Extract the (X, Y) coordinate from the center of the cell holding the provided text.  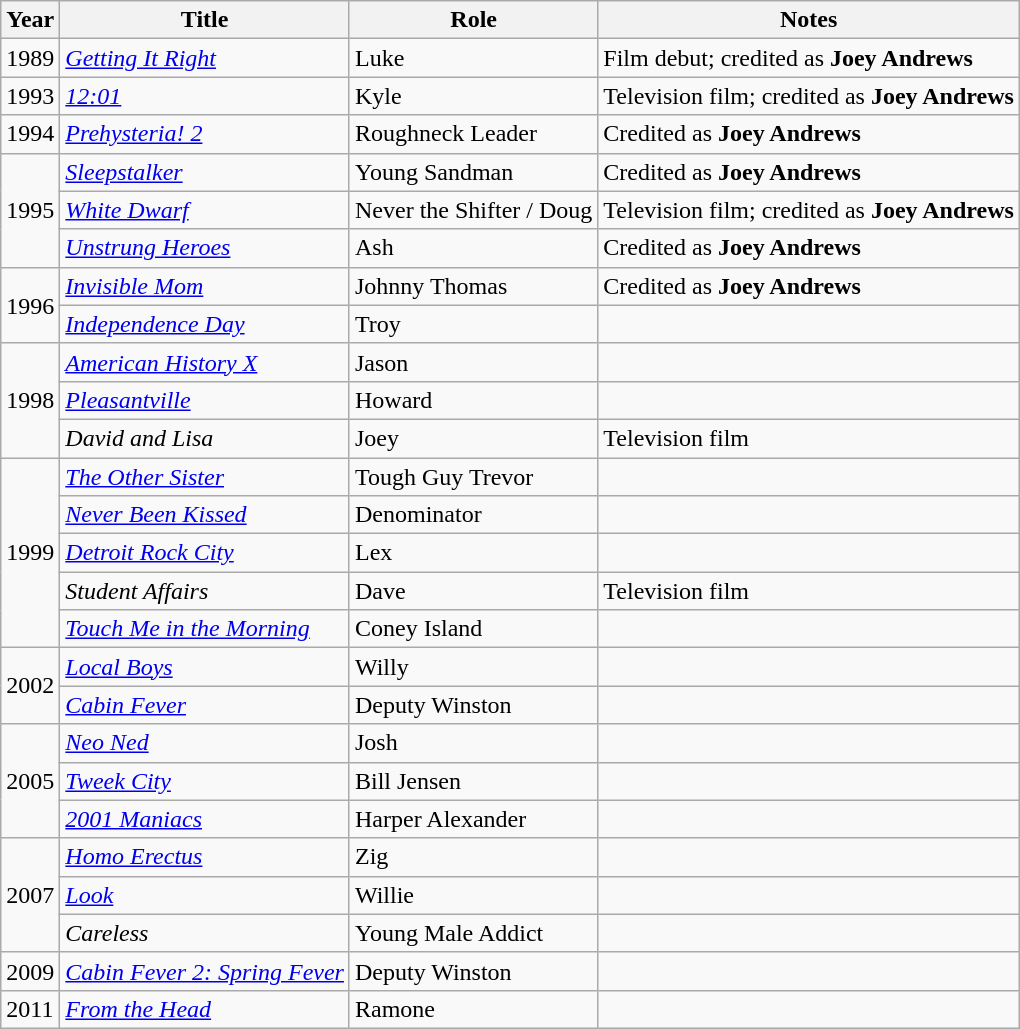
Roughneck Leader (473, 134)
Film debut; credited as Joey Andrews (809, 58)
1995 (30, 210)
Troy (473, 324)
Getting It Right (205, 58)
Jason (473, 362)
Harper Alexander (473, 819)
David and Lisa (205, 438)
American History X (205, 362)
Detroit Rock City (205, 553)
1999 (30, 553)
Unstrung Heroes (205, 248)
Willie (473, 895)
Young Male Addict (473, 933)
1996 (30, 305)
From the Head (205, 1009)
Tough Guy Trevor (473, 477)
Ramone (473, 1009)
Dave (473, 591)
Coney Island (473, 629)
Independence Day (205, 324)
Denominator (473, 515)
2007 (30, 895)
1993 (30, 96)
Cabin Fever 2: Spring Fever (205, 971)
Joey (473, 438)
Young Sandman (473, 172)
1989 (30, 58)
2005 (30, 781)
2011 (30, 1009)
Bill Jensen (473, 781)
Title (205, 20)
Ash (473, 248)
Never the Shifter / Doug (473, 210)
Kyle (473, 96)
Local Boys (205, 667)
Look (205, 895)
White Dwarf (205, 210)
Cabin Fever (205, 705)
Pleasantville (205, 400)
Howard (473, 400)
Notes (809, 20)
Luke (473, 58)
12:01 (205, 96)
Homo Erectus (205, 857)
Sleepstalker (205, 172)
Neo Ned (205, 743)
Tweek City (205, 781)
The Other Sister (205, 477)
2001 Maniacs (205, 819)
Lex (473, 553)
1998 (30, 400)
2002 (30, 686)
Johnny Thomas (473, 286)
Touch Me in the Morning (205, 629)
Never Been Kissed (205, 515)
Willy (473, 667)
Josh (473, 743)
Zig (473, 857)
Invisible Mom (205, 286)
Careless (205, 933)
2009 (30, 971)
Prehysteria! 2 (205, 134)
Student Affairs (205, 591)
1994 (30, 134)
Year (30, 20)
Role (473, 20)
